Search for the cell housing the specified text and yield its [x, y] center coordinate. 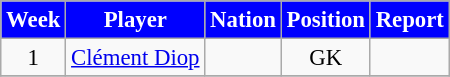
Week [34, 20]
Position [326, 20]
Nation [243, 20]
Clément Diop [136, 58]
GK [326, 58]
Player [136, 20]
1 [34, 58]
Report [410, 20]
